Extract the (X, Y) coordinate from the center of the cell holding the provided text.  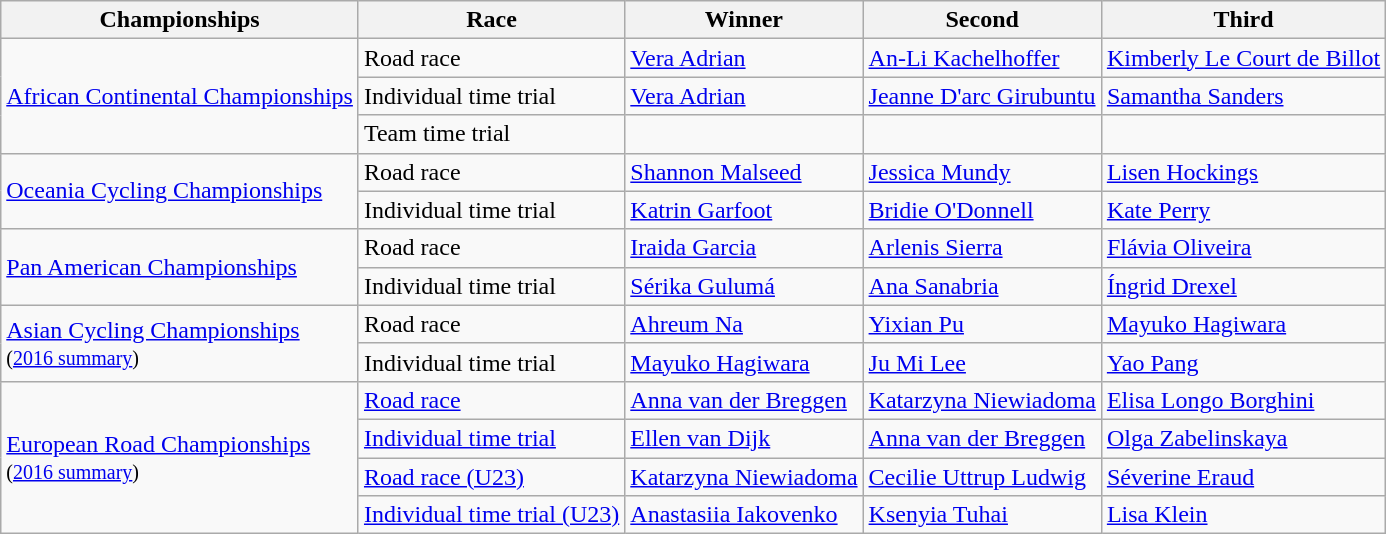
Team time trial (491, 134)
African Continental Championships (180, 96)
Íngrid Drexel (1243, 286)
Ju Mi Lee (982, 362)
Ana Sanabria (982, 286)
Iraida Garcia (744, 248)
Ellen van Dijk (744, 438)
Jeanne D'arc Girubuntu (982, 96)
Shannon Malseed (744, 172)
Winner (744, 20)
Lisen Hockings (1243, 172)
Samantha Sanders (1243, 96)
Championships (180, 20)
An-Li Kachelhoffer (982, 58)
Oceania Cycling Championships (180, 191)
Third (1243, 20)
Yixian Pu (982, 324)
Asian Cycling Championships (2016 summary) (180, 343)
Kimberly Le Court de Billot (1243, 58)
Arlenis Sierra (982, 248)
Séverine Eraud (1243, 477)
Second (982, 20)
Kate Perry (1243, 210)
Road race (U23) (491, 477)
Jessica Mundy (982, 172)
Flávia Oliveira (1243, 248)
Lisa Klein (1243, 515)
Katrin Garfoot (744, 210)
Elisa Longo Borghini (1243, 400)
Cecilie Uttrup Ludwig (982, 477)
Anastasiia Iakovenko (744, 515)
Bridie O'Donnell (982, 210)
Yao Pang (1243, 362)
Olga Zabelinskaya (1243, 438)
European Road Championships (2016 summary) (180, 457)
Ksenyia Tuhai (982, 515)
Individual time trial (U23) (491, 515)
Sérika Gulumá (744, 286)
Race (491, 20)
Ahreum Na (744, 324)
Pan American Championships (180, 267)
